From the cell containing the given text, extract its center point as [x, y] coordinate. 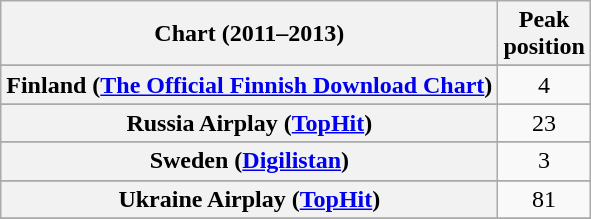
4 [544, 85]
Russia Airplay (TopHit) [250, 123]
Finland (The Official Finnish Download Chart) [250, 85]
Peakposition [544, 34]
23 [544, 123]
3 [544, 161]
Chart (2011–2013) [250, 34]
Ukraine Airplay (TopHit) [250, 199]
Sweden (Digilistan) [250, 161]
81 [544, 199]
